Return the [x, y] coordinate for the center point of the cell that contains the specified text.  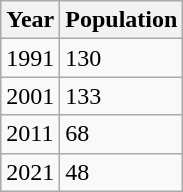
133 [122, 96]
2011 [30, 134]
48 [122, 172]
2001 [30, 96]
2021 [30, 172]
Population [122, 20]
Year [30, 20]
1991 [30, 58]
130 [122, 58]
68 [122, 134]
